Search for the cell housing the specified text and yield its (X, Y) center coordinate. 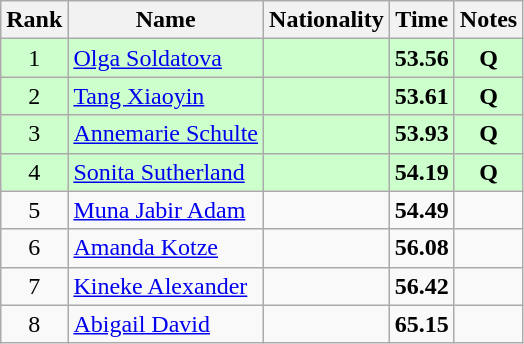
7 (34, 286)
Nationality (327, 20)
54.19 (422, 172)
53.56 (422, 58)
4 (34, 172)
3 (34, 134)
Abigail David (166, 324)
Rank (34, 20)
54.49 (422, 210)
6 (34, 248)
5 (34, 210)
Olga Soldatova (166, 58)
2 (34, 96)
1 (34, 58)
Tang Xiaoyin (166, 96)
Sonita Sutherland (166, 172)
Annemarie Schulte (166, 134)
56.42 (422, 286)
Amanda Kotze (166, 248)
Notes (488, 20)
Kineke Alexander (166, 286)
8 (34, 324)
53.93 (422, 134)
56.08 (422, 248)
65.15 (422, 324)
53.61 (422, 96)
Name (166, 20)
Time (422, 20)
Muna Jabir Adam (166, 210)
